Provide the (x, y) coordinate of the cell's center where the given text is located.  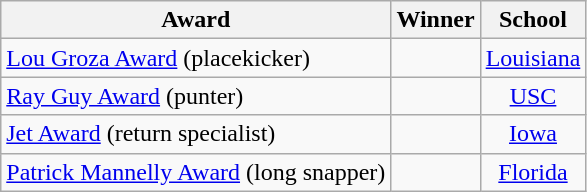
Louisiana (533, 58)
Iowa (533, 134)
Ray Guy Award (punter) (196, 96)
Florida (533, 172)
Winner (436, 20)
School (533, 20)
Patrick Mannelly Award (long snapper) (196, 172)
USC (533, 96)
Jet Award (return specialist) (196, 134)
Lou Groza Award (placekicker) (196, 58)
Award (196, 20)
